Return the (X, Y) coordinate for the center point of the cell that contains the specified text.  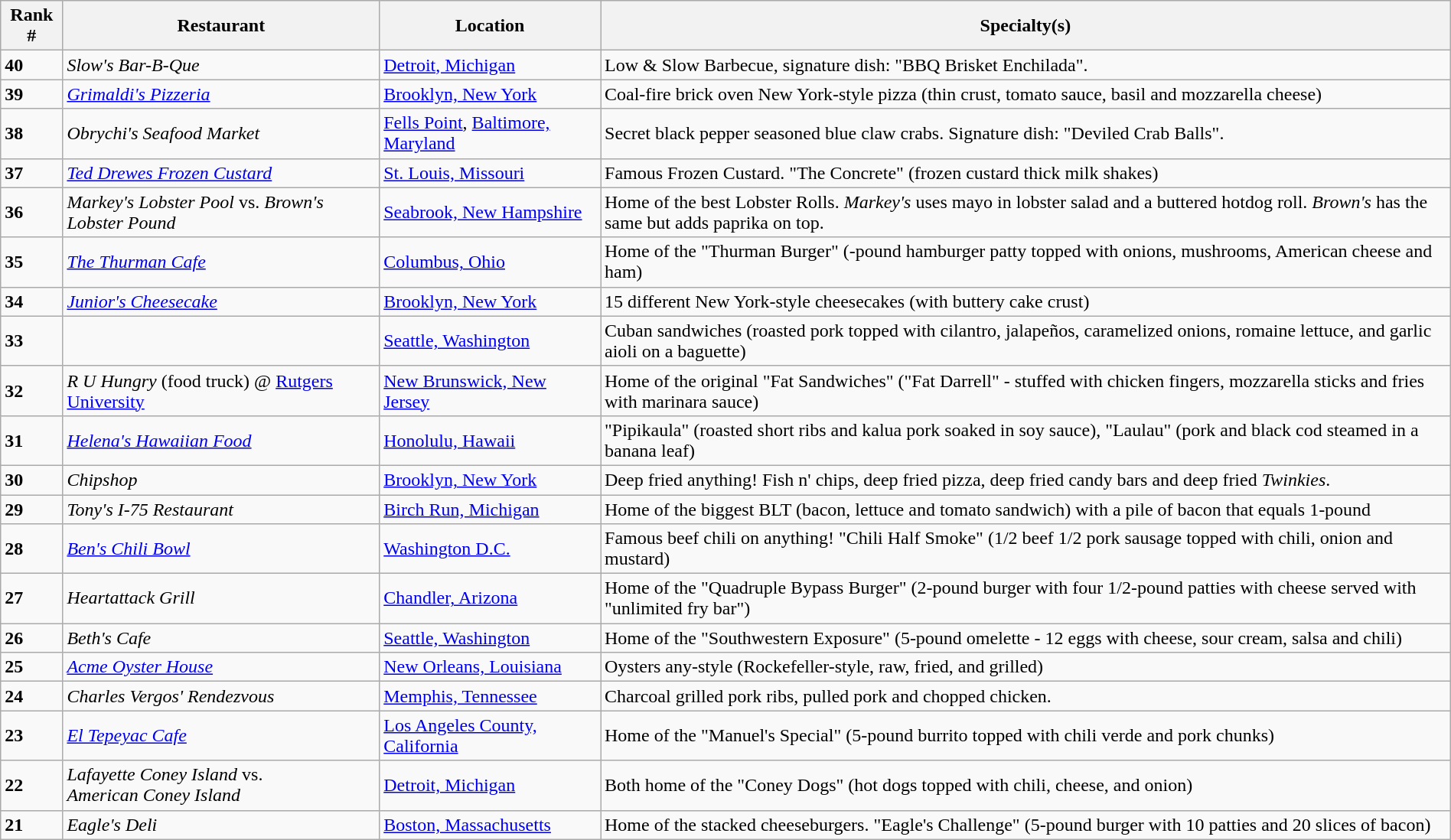
Home of the best Lobster Rolls. Markey's uses mayo in lobster salad and a buttered hotdog roll. Brown's has the same but adds paprika on top. (1025, 213)
Coal-fire brick oven New York-style pizza (thin crust, tomato sauce, basil and mozzarella cheese) (1025, 94)
29 (32, 509)
St. Louis, Missouri (490, 173)
Ben's Chili Bowl (221, 549)
Home of the "Southwestern Exposure" (5-pound omelette - 12 eggs with cheese, sour cream, salsa and chili) (1025, 638)
"Pipikaula" (roasted short ribs and kalua pork soaked in soy sauce), "Laulau" (pork and black cod steamed in a banana leaf) (1025, 441)
Restaurant (221, 26)
Home of the "Thurman Burger" (-pound hamburger patty topped with onions, mushrooms, American cheese and ham) (1025, 262)
15 different New York-style cheesecakes (with buttery cake crust) (1025, 301)
Famous Frozen Custard. "The Concrete" (frozen custard thick milk shakes) (1025, 173)
Boston, Massachusetts (490, 825)
The Thurman Cafe (221, 262)
34 (32, 301)
Fells Point, Baltimore, Maryland (490, 133)
36 (32, 213)
40 (32, 65)
Acme Oyster House (221, 667)
Beth's Cafe (221, 638)
24 (32, 696)
El Tepeyac Cafe (221, 736)
37 (32, 173)
26 (32, 638)
21 (32, 825)
New Brunswick, New Jersey (490, 390)
25 (32, 667)
Columbus, Ohio (490, 262)
Specialty(s) (1025, 26)
Obrychi's Seafood Market (221, 133)
Washington D.C. (490, 549)
Home of the "Quadruple Bypass Burger" (2-pound burger with four 1/2-pound patties with cheese served with "unlimited fry bar") (1025, 598)
Famous beef chili on anything! "Chili Half Smoke" (1/2 beef 1/2 pork sausage topped with chili, onion and mustard) (1025, 549)
Seabrook, New Hampshire (490, 213)
Oysters any-style (Rockefeller-style, raw, fried, and grilled) (1025, 667)
Eagle's Deli (221, 825)
23 (32, 736)
Charles Vergos' Rendezvous (221, 696)
Location (490, 26)
Grimaldi's Pizzeria (221, 94)
27 (32, 598)
Home of the "Manuel's Special" (5-pound burrito topped with chili verde and pork chunks) (1025, 736)
Home of the biggest BLT (bacon, lettuce and tomato sandwich) with a pile of bacon that equals 1-pound (1025, 509)
Junior's Cheesecake (221, 301)
Deep fried anything! Fish n' chips, deep fried pizza, deep fried candy bars and deep fried Twinkies. (1025, 480)
31 (32, 441)
Lafayette Coney Island vs.American Coney Island (221, 785)
32 (32, 390)
Charcoal grilled pork ribs, pulled pork and chopped chicken. (1025, 696)
Rank # (32, 26)
33 (32, 341)
Tony's I-75 Restaurant (221, 509)
Honolulu, Hawaii (490, 441)
Markey's Lobster Pool vs. Brown's Lobster Pound (221, 213)
22 (32, 785)
Helena's Hawaiian Food (221, 441)
30 (32, 480)
Memphis, Tennessee (490, 696)
Heartattack Grill (221, 598)
Birch Run, Michigan (490, 509)
Secret black pepper seasoned blue claw crabs. Signature dish: "Deviled Crab Balls". (1025, 133)
39 (32, 94)
Both home of the "Coney Dogs" (hot dogs topped with chili, cheese, and onion) (1025, 785)
Home of the original "Fat Sandwiches" ("Fat Darrell" - stuffed with chicken fingers, mozzarella sticks and fries with marinara sauce) (1025, 390)
Slow's Bar-B-Que (221, 65)
38 (32, 133)
28 (32, 549)
35 (32, 262)
Home of the stacked cheeseburgers. "Eagle's Challenge" (5-pound burger with 10 patties and 20 slices of bacon) (1025, 825)
Low & Slow Barbecue, signature dish: "BBQ Brisket Enchilada". (1025, 65)
Cuban sandwiches (roasted pork topped with cilantro, jalapeños, caramelized onions, romaine lettuce, and garlic aioli on a baguette) (1025, 341)
New Orleans, Louisiana (490, 667)
Chandler, Arizona (490, 598)
R U Hungry (food truck) @ Rutgers University (221, 390)
Ted Drewes Frozen Custard (221, 173)
Chipshop (221, 480)
Los Angeles County, California (490, 736)
